Extract the [X, Y] coordinate from the center of the cell holding the provided text.  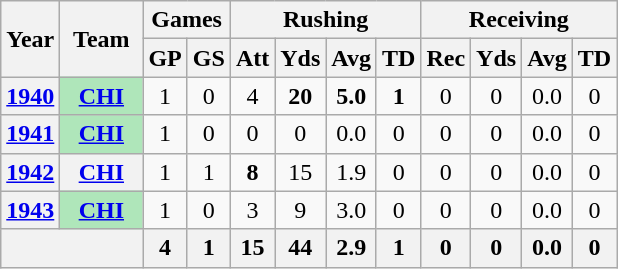
Rushing [326, 20]
1942 [30, 172]
3 [252, 210]
1940 [30, 96]
Year [30, 39]
Receiving [519, 20]
1941 [30, 134]
Rec [446, 58]
20 [300, 96]
1943 [30, 210]
GP [165, 58]
44 [300, 248]
3.0 [352, 210]
Att [252, 58]
2.9 [352, 248]
GS [208, 58]
Team [102, 39]
Games [186, 20]
8 [252, 172]
5.0 [352, 96]
9 [300, 210]
1.9 [352, 172]
